Search for the cell housing the specified text and yield its [x, y] center coordinate. 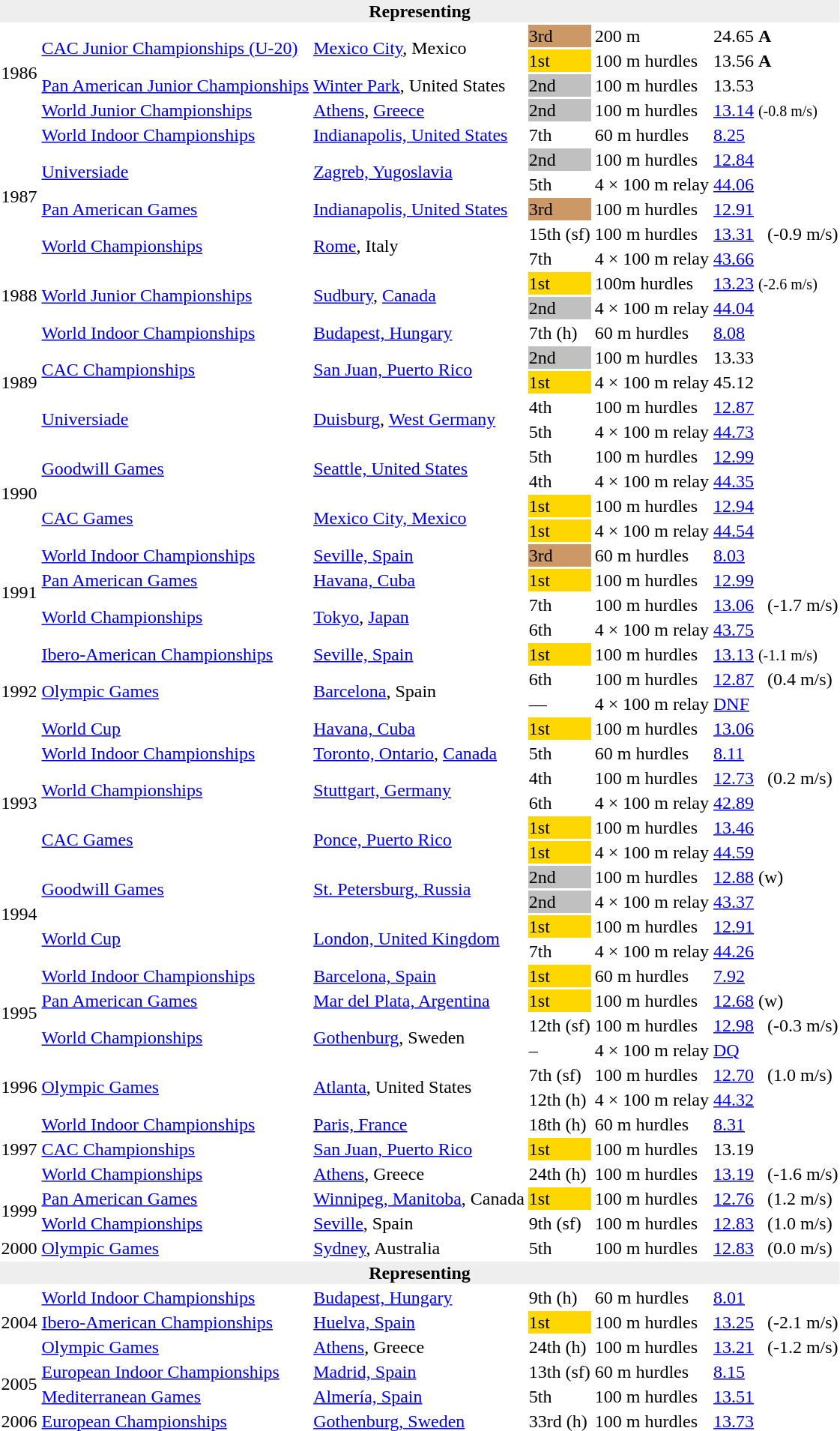
12.76 (1.2 m/s) [776, 1199]
13.19 [776, 1149]
1999 [19, 1211]
2005 [19, 1384]
42.89 [776, 803]
Gothenburg, Sweden [420, 1037]
8.01 [776, 1298]
1987 [19, 196]
DNF [776, 704]
8.03 [776, 555]
24.65 A [776, 36]
13.33 [776, 358]
Stuttgart, Germany [420, 790]
44.35 [776, 481]
CAC Junior Championships (U-20) [175, 48]
Toronto, Ontario, Canada [420, 753]
7th (sf) [559, 1075]
8.25 [776, 135]
DQ [776, 1050]
43.75 [776, 630]
1986 [19, 73]
13.21 (-1.2 m/s) [776, 1347]
7.92 [776, 976]
Winnipeg, Manitoba, Canada [420, 1199]
12.88 (w) [776, 877]
100m hurdles [652, 283]
18th (h) [559, 1124]
45.12 [776, 382]
1996 [19, 1087]
12.98 (-0.3 m/s) [776, 1025]
12th (sf) [559, 1025]
13.14 (-0.8 m/s) [776, 110]
12.94 [776, 506]
Seattle, United States [420, 469]
1995 [19, 1013]
Mar del Plata, Argentina [420, 1001]
200 m [652, 36]
8.15 [776, 1372]
44.04 [776, 308]
2004 [19, 1322]
13.31 (-0.9 m/s) [776, 234]
13.19 (-1.6 m/s) [776, 1174]
— [559, 704]
15th (sf) [559, 234]
8.11 [776, 753]
Huelva, Spain [420, 1322]
European Indoor Championships [175, 1372]
Sydney, Australia [420, 1248]
Rome, Italy [420, 246]
13th (sf) [559, 1372]
Zagreb, Yugoslavia [420, 172]
Almería, Spain [420, 1397]
12th (h) [559, 1100]
13.06 (-1.7 m/s) [776, 605]
43.66 [776, 259]
St. Petersburg, Russia [420, 889]
9th (h) [559, 1298]
Atlanta, United States [420, 1087]
Winter Park, United States [420, 85]
12.68 (w) [776, 1001]
44.73 [776, 432]
1988 [19, 295]
44.32 [776, 1100]
– [559, 1050]
44.06 [776, 184]
13.53 [776, 85]
44.26 [776, 951]
Mediterranean Games [175, 1397]
Duisburg, West Germany [420, 420]
13.13 (-1.1 m/s) [776, 654]
Paris, France [420, 1124]
Pan American Junior Championships [175, 85]
13.56 A [776, 61]
7th (h) [559, 333]
44.59 [776, 852]
1990 [19, 493]
13.06 [776, 729]
8.31 [776, 1124]
London, United Kingdom [420, 939]
Tokyo, Japan [420, 618]
1994 [19, 915]
1992 [19, 691]
Madrid, Spain [420, 1372]
1989 [19, 382]
13.51 [776, 1397]
2000 [19, 1248]
12.84 [776, 160]
13.46 [776, 828]
9th (sf) [559, 1223]
8.08 [776, 333]
43.37 [776, 902]
Ponce, Puerto Rico [420, 840]
1993 [19, 803]
12.83 (0.0 m/s) [776, 1248]
44.54 [776, 531]
Sudbury, Canada [420, 295]
12.83 (1.0 m/s) [776, 1223]
1997 [19, 1149]
12.73 (0.2 m/s) [776, 778]
13.25 (-2.1 m/s) [776, 1322]
13.23 (-2.6 m/s) [776, 283]
12.87 (0.4 m/s) [776, 679]
12.70 (1.0 m/s) [776, 1075]
1991 [19, 592]
12.87 [776, 407]
